Extract the [x, y] coordinate from the center of the cell holding the provided text.  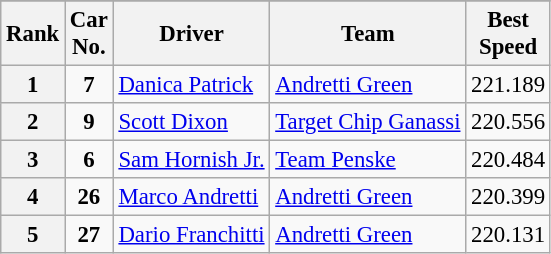
6 [90, 160]
Marco Andretti [192, 197]
Driver [192, 34]
220.131 [508, 235]
220.556 [508, 122]
2 [33, 122]
Target Chip Ganassi [368, 122]
7 [90, 85]
27 [90, 235]
4 [33, 197]
Dario Franchitti [192, 235]
Team Penske [368, 160]
221.189 [508, 85]
9 [90, 122]
CarNo. [90, 34]
Danica Patrick [192, 85]
Team [368, 34]
5 [33, 235]
26 [90, 197]
1 [33, 85]
BestSpeed [508, 34]
Sam Hornish Jr. [192, 160]
Rank [33, 34]
Scott Dixon [192, 122]
3 [33, 160]
220.484 [508, 160]
220.399 [508, 197]
